Find where the given text appears and provide that cell's center as [X, Y] coordinate. 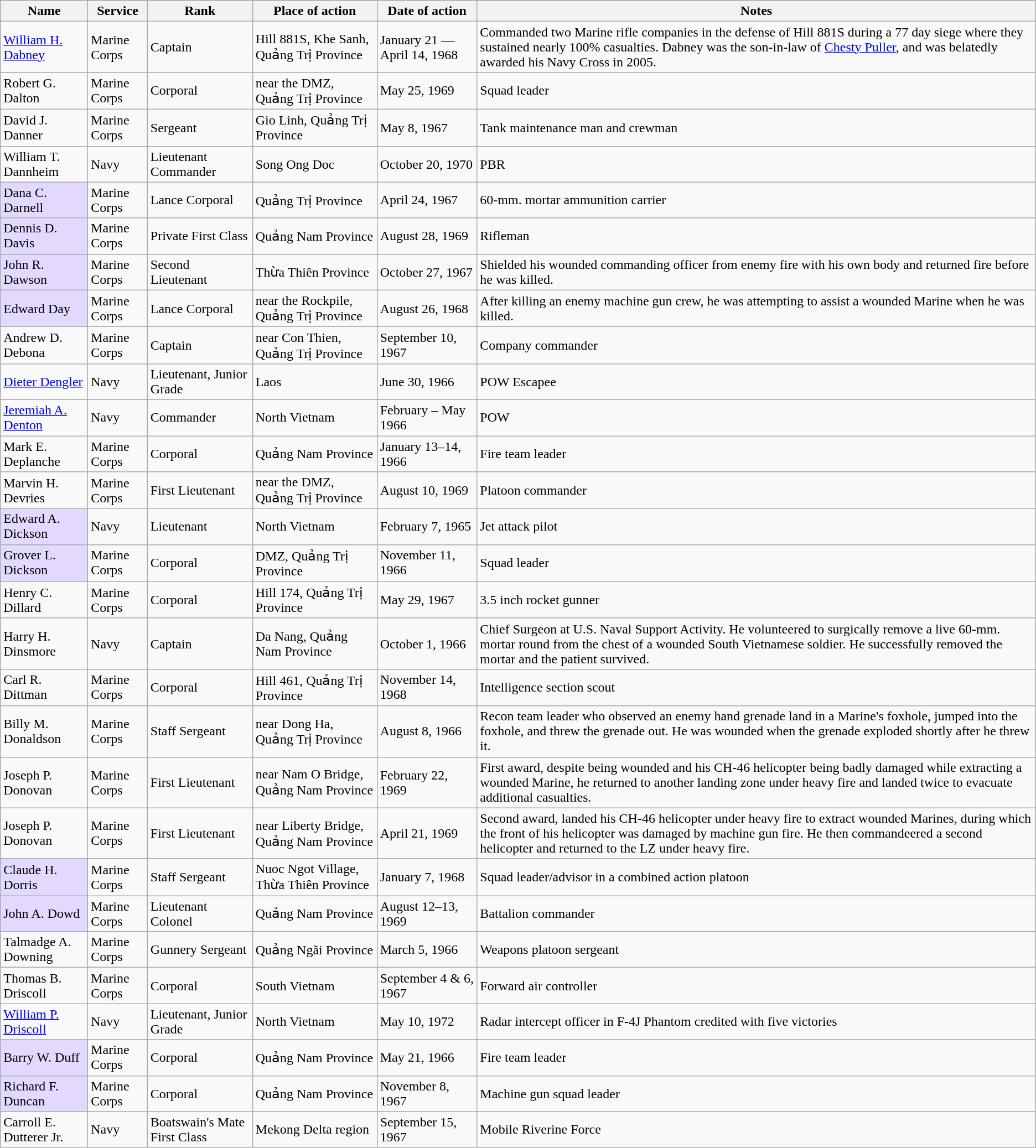
Forward air controller [756, 986]
Marvin H. Devries [44, 490]
April 21, 1969 [427, 833]
Private First Class [200, 236]
Edward Day [44, 309]
DMZ, Quảng Trị Province [314, 563]
Andrew D. Debona [44, 345]
Weapons platoon sergeant [756, 949]
August 8, 1966 [427, 731]
60-mm. mortar ammunition carrier [756, 200]
POW Escapee [756, 382]
Laos [314, 382]
Henry C. Dillard [44, 600]
Intelligence section scout [756, 687]
September 15, 1967 [427, 1130]
October 1, 1966 [427, 643]
POW [756, 417]
May 25, 1969 [427, 91]
Billy M. Donaldson [44, 731]
Richard F. Duncan [44, 1093]
Second Lieutenant [200, 272]
near Nam O Bridge, Quảng Nam Province [314, 782]
near Con Thien, Quảng Trị Province [314, 345]
May 29, 1967 [427, 600]
Gunnery Sergeant [200, 949]
After killing an enemy machine gun crew, he was attempting to assist a wounded Marine when he was killed. [756, 309]
Mark E. Deplanche [44, 454]
Quảng Ngãi Province [314, 949]
April 24, 1967 [427, 200]
January 21 — April 14, 1968 [427, 47]
Radar intercept officer in F-4J Phantom credited with five victories [756, 1021]
February – May 1966 [427, 417]
Mobile Riverine Force [756, 1130]
William P. Driscoll [44, 1021]
Lieutenant Commander [200, 164]
Jeremiah A. Denton [44, 417]
September 4 & 6, 1967 [427, 986]
March 5, 1966 [427, 949]
John A. Dowd [44, 914]
Rifleman [756, 236]
3.5 inch rocket gunner [756, 600]
August 28, 1969 [427, 236]
February 22, 1969 [427, 782]
May 8, 1967 [427, 127]
Barry W. Duff [44, 1058]
August 26, 1968 [427, 309]
Mekong Delta region [314, 1130]
David J. Danner [44, 127]
November 8, 1967 [427, 1093]
near the Rockpile, Quảng Trị Province [314, 309]
Sergeant [200, 127]
John R. Dawson [44, 272]
August 10, 1969 [427, 490]
Shielded his wounded commanding officer from enemy fire with his own body and returned fire before he was killed. [756, 272]
Harry H. Dinsmore [44, 643]
Service [118, 11]
January 7, 1968 [427, 877]
Battalion commander [756, 914]
Carroll E. Dutterer Jr. [44, 1130]
Thừa Thiên Province [314, 272]
June 30, 1966 [427, 382]
Robert G. Dalton [44, 91]
Nuoc Ngot Village, Thừa Thiên Province [314, 877]
Date of action [427, 11]
William H. Dabney [44, 47]
Talmadge A. Downing [44, 949]
May 10, 1972 [427, 1021]
near Liberty Bridge, Quảng Nam Province [314, 833]
Da Nang, Quảng Nam Province [314, 643]
Jet attack pilot [756, 527]
Dennis D. Davis [44, 236]
Commander [200, 417]
Boatswain's Mate First Class [200, 1130]
Grover L. Dickson [44, 563]
Dana C. Darnell [44, 200]
Platoon commander [756, 490]
Lieutenant Colonel [200, 914]
October 20, 1970 [427, 164]
September 10, 1967 [427, 345]
Notes [756, 11]
Squad leader/advisor in a combined action platoon [756, 877]
Quảng Trị Province [314, 200]
February 7, 1965 [427, 527]
PBR [756, 164]
Hill 881S, Khe Sanh, Quảng Trị Province [314, 47]
near Dong Ha, Quảng Trị Province [314, 731]
January 13–14, 1966 [427, 454]
Company commander [756, 345]
Machine gun squad leader [756, 1093]
November 14, 1968 [427, 687]
October 27, 1967 [427, 272]
Edward A. Dickson [44, 527]
Thomas B. Driscoll [44, 986]
November 11, 1966 [427, 563]
Dieter Dengler [44, 382]
Carl R. Dittman [44, 687]
Name [44, 11]
Gio Linh, Quảng Trị Province [314, 127]
Rank [200, 11]
South Vietnam [314, 986]
Hill 461, Quảng Trị Province [314, 687]
Lieutenant [200, 527]
Song Ong Doc [314, 164]
May 21, 1966 [427, 1058]
Place of action [314, 11]
Hill 174, Quảng Trị Province [314, 600]
August 12–13, 1969 [427, 914]
William T. Dannheim [44, 164]
Tank maintenance man and crewman [756, 127]
Claude H. Dorris [44, 877]
